From the cell containing the given text, extract its center point as [X, Y] coordinate. 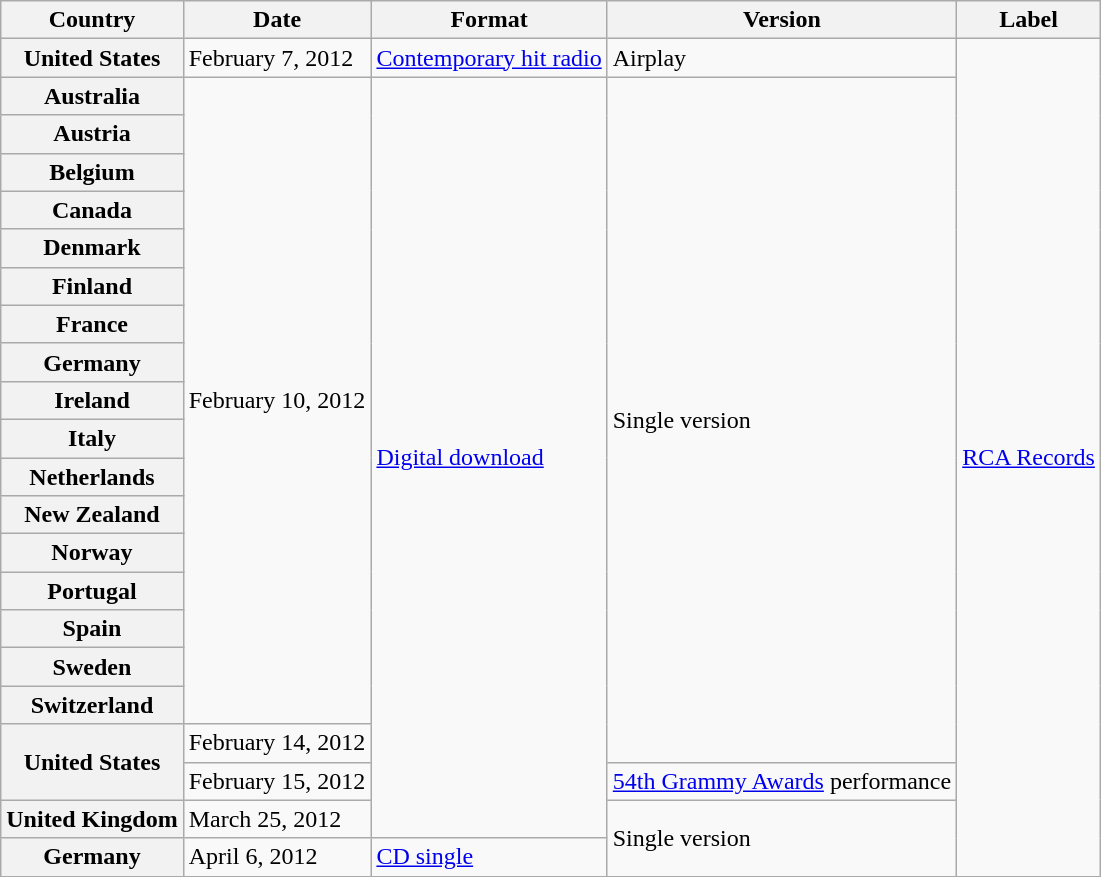
Ireland [92, 400]
CD single [489, 857]
Spain [92, 629]
Switzerland [92, 705]
Date [277, 20]
Canada [92, 210]
54th Grammy Awards performance [782, 781]
Australia [92, 96]
Format [489, 20]
Austria [92, 134]
Digital download [489, 458]
February 14, 2012 [277, 743]
Version [782, 20]
France [92, 324]
February 10, 2012 [277, 400]
February 7, 2012 [277, 58]
Portugal [92, 591]
February 15, 2012 [277, 781]
Contemporary hit radio [489, 58]
Italy [92, 438]
Finland [92, 286]
New Zealand [92, 515]
Denmark [92, 248]
Sweden [92, 667]
Netherlands [92, 477]
April 6, 2012 [277, 857]
March 25, 2012 [277, 819]
United Kingdom [92, 819]
Belgium [92, 172]
Label [1029, 20]
Airplay [782, 58]
Norway [92, 553]
RCA Records [1029, 458]
Country [92, 20]
